Capture the cell that displays the provided text and extract its [X, Y] central coordinate. 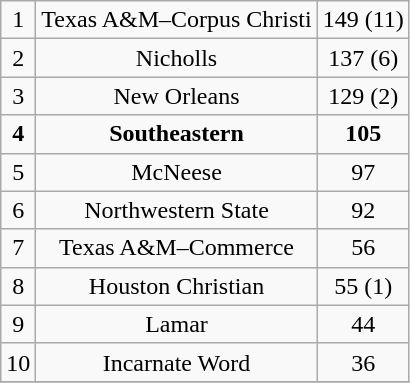
Incarnate Word [176, 362]
McNeese [176, 172]
92 [363, 210]
55 (1) [363, 286]
5 [18, 172]
137 (6) [363, 58]
44 [363, 324]
8 [18, 286]
105 [363, 134]
Texas A&M–Commerce [176, 248]
1 [18, 20]
3 [18, 96]
Texas A&M–Corpus Christi [176, 20]
129 (2) [363, 96]
New Orleans [176, 96]
Lamar [176, 324]
9 [18, 324]
7 [18, 248]
149 (11) [363, 20]
4 [18, 134]
Northwestern State [176, 210]
36 [363, 362]
10 [18, 362]
97 [363, 172]
2 [18, 58]
6 [18, 210]
Southeastern [176, 134]
56 [363, 248]
Houston Christian [176, 286]
Nicholls [176, 58]
